Detect which cell encompasses the target text, then output its [x, y] center coordinate. 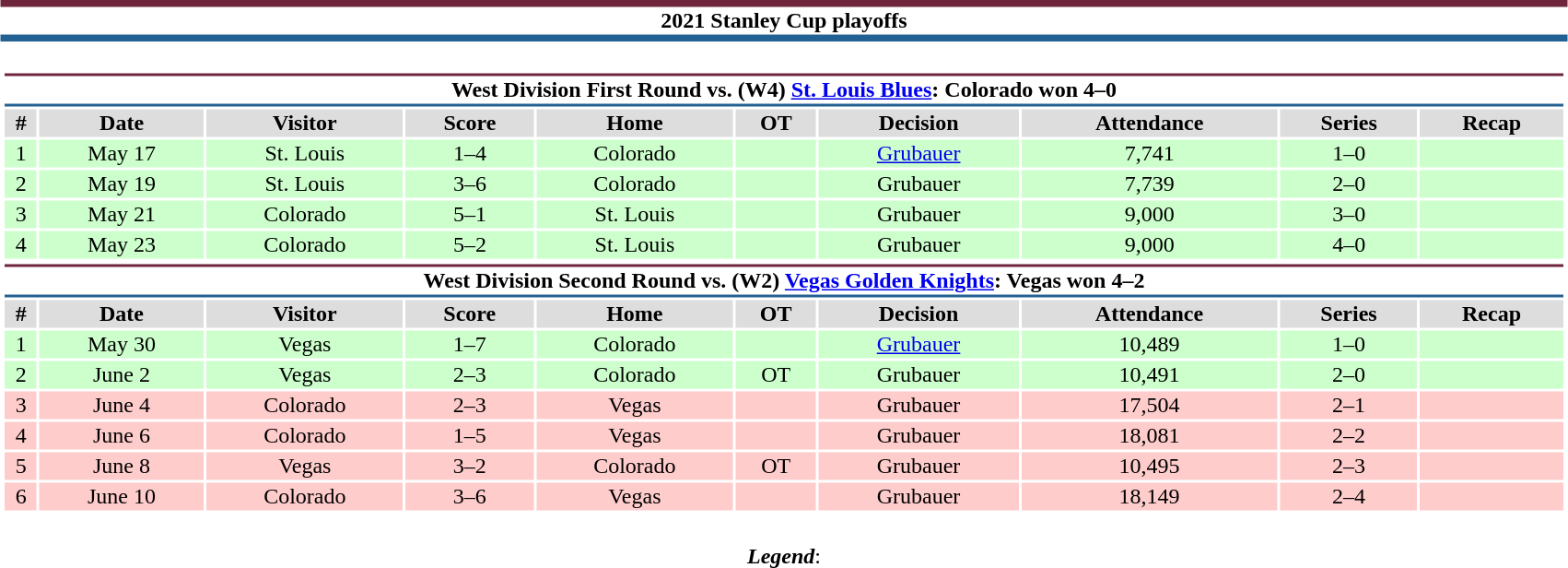
10,491 [1149, 375]
5–2 [470, 244]
June 4 [122, 405]
1–5 [470, 436]
June 10 [122, 497]
3–2 [470, 466]
June 2 [122, 375]
18,081 [1149, 436]
2–2 [1349, 436]
10,489 [1149, 344]
6 [20, 497]
May 23 [122, 244]
2021 Stanley Cup playoffs [784, 20]
2–4 [1349, 497]
5–1 [470, 215]
May 30 [122, 344]
10,495 [1149, 466]
June 8 [122, 466]
May 17 [122, 154]
2–1 [1349, 405]
3–0 [1349, 215]
May 19 [122, 183]
1–4 [470, 154]
18,149 [1149, 497]
5 [20, 466]
4–0 [1349, 244]
7,741 [1149, 154]
June 6 [122, 436]
May 21 [122, 215]
17,504 [1149, 405]
West Division Second Round vs. (W2) Vegas Golden Knights: Vegas won 4–2 [783, 280]
7,739 [1149, 183]
West Division First Round vs. (W4) St. Louis Blues: Colorado won 4–0 [783, 90]
1–7 [470, 344]
